Search for the cell housing the specified text and yield its [x, y] center coordinate. 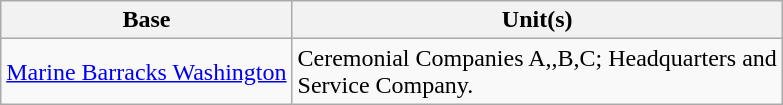
Marine Barracks Washington [146, 72]
Ceremonial Companies A,,B,C; Headquarters andService Company. [537, 72]
Base [146, 20]
Unit(s) [537, 20]
